Pinpoint the cell where the given text exists, returning its [X, Y] midpoint coordinate. 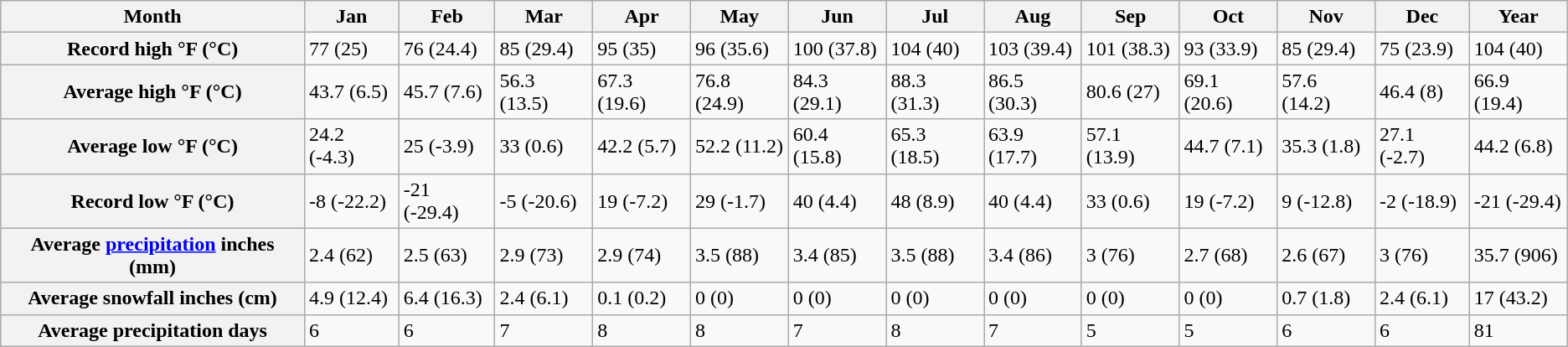
45.7 (7.6) [447, 92]
44.7 (7.1) [1228, 146]
65.3 (18.5) [935, 146]
35.7 (906) [1518, 255]
27.1 (-2.7) [1422, 146]
2.7 (68) [1228, 255]
0.1 (0.2) [642, 298]
17 (43.2) [1518, 298]
81 [1518, 330]
Sep [1131, 17]
35.3 (1.8) [1327, 146]
Record low °F (°C) [152, 201]
Average snowfall inches (cm) [152, 298]
52.2 (11.2) [739, 146]
57.1 (13.9) [1131, 146]
Year [1518, 17]
48 (8.9) [935, 201]
103 (39.4) [1034, 49]
Feb [447, 17]
42.2 (5.7) [642, 146]
76.8 (24.9) [739, 92]
2.9 (74) [642, 255]
88.3 (31.3) [935, 92]
Record high °F (°C) [152, 49]
63.9 (17.7) [1034, 146]
24.2 (-4.3) [352, 146]
Apr [642, 17]
Average high °F (°C) [152, 92]
43.7 (6.5) [352, 92]
46.4 (8) [1422, 92]
6.4 (16.3) [447, 298]
May [739, 17]
-2 (-18.9) [1422, 201]
2.5 (63) [447, 255]
Average precipitation inches (mm) [152, 255]
Jan [352, 17]
56.3 (13.5) [544, 92]
69.1 (20.6) [1228, 92]
95 (35) [642, 49]
93 (33.9) [1228, 49]
2.6 (67) [1327, 255]
9 (-12.8) [1327, 201]
2.9 (73) [544, 255]
Month [152, 17]
Average precipitation days [152, 330]
3.4 (85) [838, 255]
66.9 (19.4) [1518, 92]
Jul [935, 17]
Average low °F (°C) [152, 146]
4.9 (12.4) [352, 298]
80.6 (27) [1131, 92]
Mar [544, 17]
67.3 (19.6) [642, 92]
44.2 (6.8) [1518, 146]
57.6 (14.2) [1327, 92]
100 (37.8) [838, 49]
Dec [1422, 17]
Oct [1228, 17]
-5 (-20.6) [544, 201]
86.5 (30.3) [1034, 92]
29 (-1.7) [739, 201]
60.4 (15.8) [838, 146]
2.4 (62) [352, 255]
84.3 (29.1) [838, 92]
25 (-3.9) [447, 146]
77 (25) [352, 49]
0.7 (1.8) [1327, 298]
Aug [1034, 17]
Jun [838, 17]
3.4 (86) [1034, 255]
Nov [1327, 17]
101 (38.3) [1131, 49]
-8 (-22.2) [352, 201]
75 (23.9) [1422, 49]
96 (35.6) [739, 49]
76 (24.4) [447, 49]
